Detect which cell encompasses the target text, then output its (x, y) center coordinate. 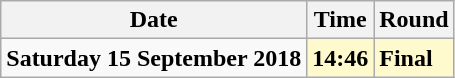
Saturday 15 September 2018 (154, 58)
Final (414, 58)
Time (340, 20)
Round (414, 20)
Date (154, 20)
14:46 (340, 58)
